Search for the cell housing the specified text and yield its (x, y) center coordinate. 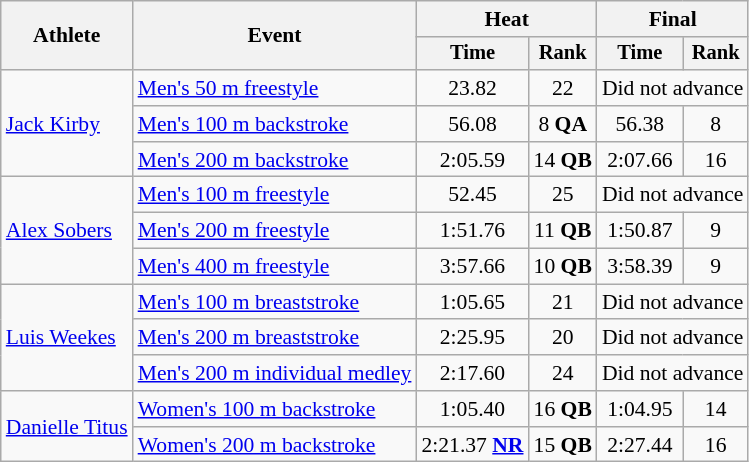
56.08 (472, 124)
2:07.66 (640, 160)
2:25.95 (472, 338)
25 (563, 195)
Women's 100 m backstroke (275, 409)
14 QB (563, 160)
8 (716, 124)
Danielle Titus (67, 426)
Event (275, 36)
3:58.39 (640, 267)
Final (673, 19)
10 QB (563, 267)
Men's 200 m individual medley (275, 373)
1:50.87 (640, 231)
52.45 (472, 195)
24 (563, 373)
22 (563, 88)
23.82 (472, 88)
1:04.95 (640, 409)
16 QB (563, 409)
20 (563, 338)
Luis Weekes (67, 338)
Alex Sobers (67, 230)
2:05.59 (472, 160)
1:05.65 (472, 302)
Men's 200 m backstroke (275, 160)
11 QB (563, 231)
16 (716, 160)
3:57.66 (472, 267)
Men's 50 m freestyle (275, 88)
Jack Kirby (67, 124)
2:17.60 (472, 373)
14 (716, 409)
8 QA (563, 124)
Men's 200 m freestyle (275, 231)
1:51.76 (472, 231)
56.38 (640, 124)
Men's 400 m freestyle (275, 267)
Men's 100 m backstroke (275, 124)
Men's 100 m freestyle (275, 195)
1:05.40 (472, 409)
Men's 200 m breaststroke (275, 338)
Athlete (67, 36)
Men's 100 m breaststroke (275, 302)
21 (563, 302)
Heat (506, 19)
